Return (x, y) of the center of cell containing provided text 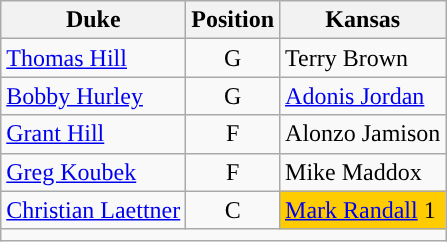
C (233, 210)
Duke (94, 20)
Mike Maddox (363, 172)
Grant Hill (94, 134)
Greg Koubek (94, 172)
Adonis Jordan (363, 96)
Mark Randall 1 (363, 210)
Christian Laettner (94, 210)
Position (233, 20)
Terry Brown (363, 58)
Kansas (363, 20)
Thomas Hill (94, 58)
Alonzo Jamison (363, 134)
Bobby Hurley (94, 96)
